Provide the [X, Y] coordinate of the cell's center where the given text is located.  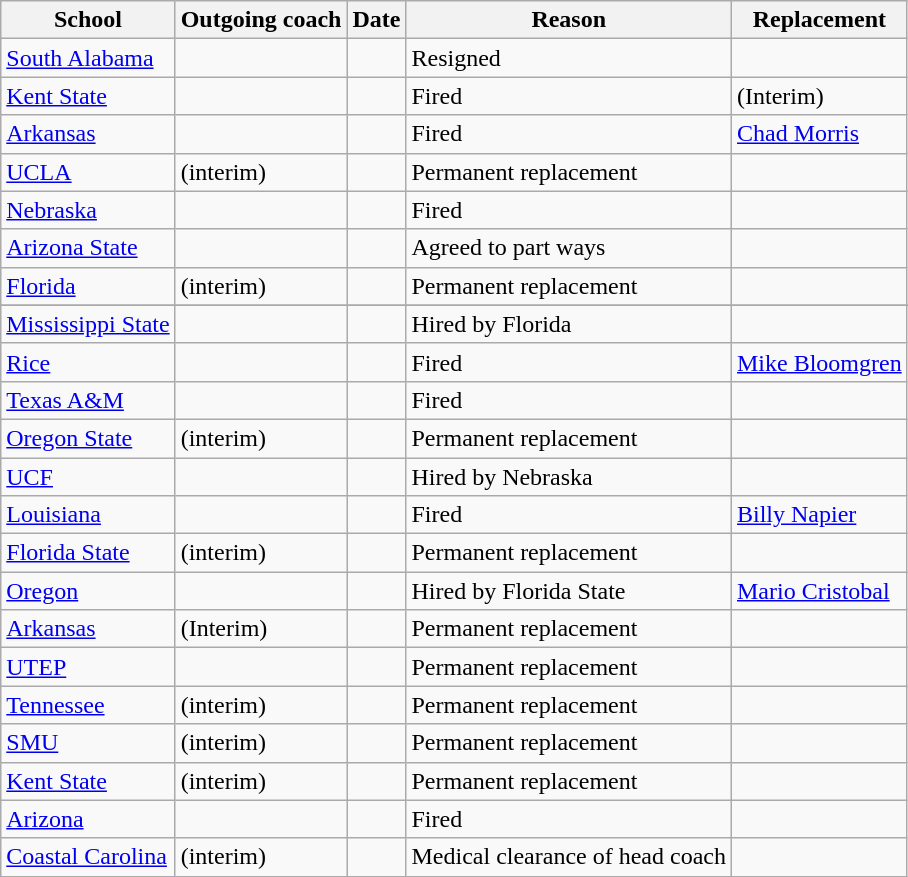
Florida State [88, 553]
Hired by Nebraska [569, 477]
UCF [88, 477]
Tennessee [88, 705]
Outgoing coach [261, 20]
Mike Bloomgren [819, 362]
UCLA [88, 172]
Oregon [88, 591]
Rice [88, 362]
Texas A&M [88, 400]
Hired by Florida [569, 324]
Mississippi State [88, 324]
SMU [88, 743]
Arizona State [88, 248]
South Alabama [88, 58]
Replacement [819, 20]
Oregon State [88, 438]
Louisiana [88, 515]
Hired by Florida State [569, 591]
Nebraska [88, 210]
School [88, 20]
Florida [88, 286]
Coastal Carolina [88, 857]
Billy Napier [819, 515]
Agreed to part ways [569, 248]
Date [376, 20]
Arizona [88, 819]
Mario Cristobal [819, 591]
Resigned [569, 58]
Medical clearance of head coach [569, 857]
Reason [569, 20]
UTEP [88, 667]
Chad Morris [819, 134]
